Extract the [X, Y] coordinate from the center of the cell holding the provided text.  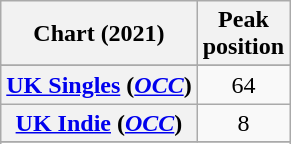
Peakposition [243, 34]
Chart (2021) [99, 34]
64 [243, 85]
UK Indie (OCC) [99, 123]
UK Singles (OCC) [99, 85]
8 [243, 123]
